Identify which cell holds the provided text, then report its (X, Y) central coordinate. 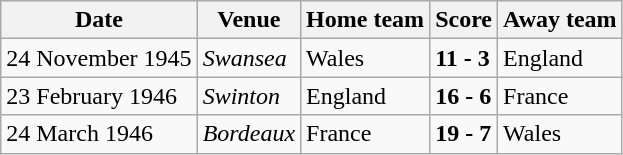
Home team (366, 20)
Swansea (248, 58)
24 November 1945 (99, 58)
16 - 6 (464, 96)
11 - 3 (464, 58)
Away team (560, 20)
24 March 1946 (99, 134)
Bordeaux (248, 134)
Swinton (248, 96)
19 - 7 (464, 134)
Score (464, 20)
Venue (248, 20)
Date (99, 20)
23 February 1946 (99, 96)
